Return (x, y) of the center of cell containing provided text 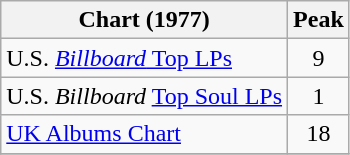
UK Albums Chart (144, 134)
Chart (1977) (144, 20)
9 (319, 58)
U.S. Billboard Top LPs (144, 58)
U.S. Billboard Top Soul LPs (144, 96)
1 (319, 96)
18 (319, 134)
Peak (319, 20)
